Find where the given text appears and provide that cell's center as (X, Y) coordinate. 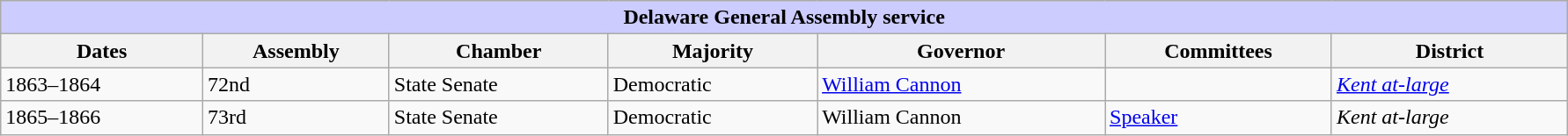
1863–1864 (102, 84)
72nd (297, 84)
Speaker (1219, 118)
Dates (102, 51)
73rd (297, 118)
Delaware General Assembly service (785, 18)
Chamber (498, 51)
Governor (961, 51)
1865–1866 (102, 118)
Assembly (297, 51)
District (1449, 51)
Committees (1219, 51)
Majority (713, 51)
